Pinpoint the cell where the given text exists, returning its [X, Y] midpoint coordinate. 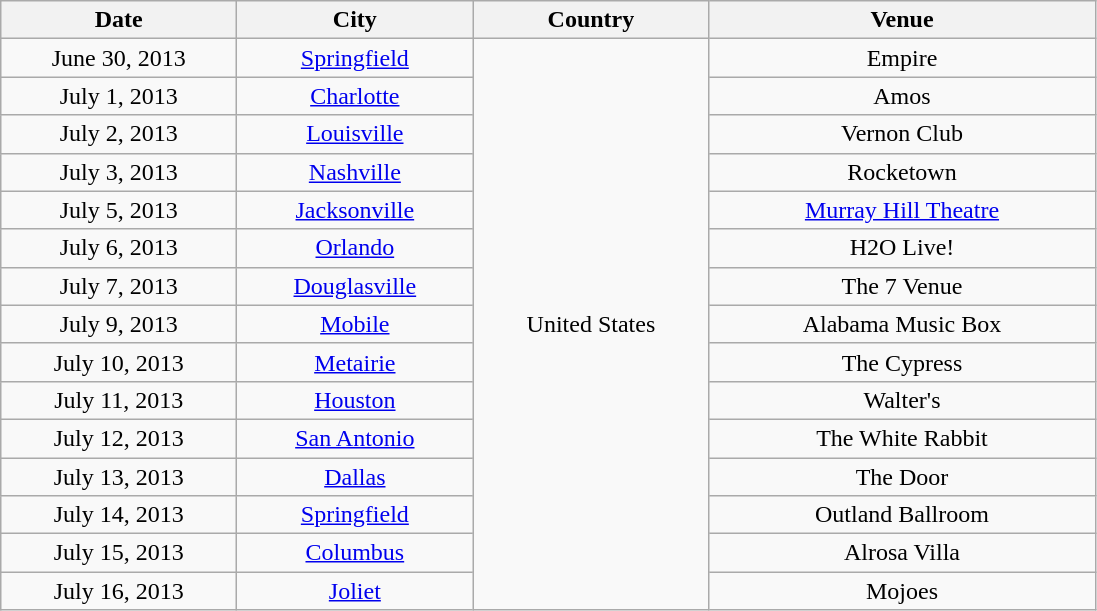
Nashville [355, 172]
Vernon Club [902, 134]
Outland Ballroom [902, 515]
July 12, 2013 [119, 438]
July 11, 2013 [119, 400]
July 16, 2013 [119, 591]
Dallas [355, 477]
Joliet [355, 591]
Venue [902, 20]
Alrosa Villa [902, 553]
The 7 Venue [902, 286]
July 1, 2013 [119, 96]
July 6, 2013 [119, 248]
Date [119, 20]
July 10, 2013 [119, 362]
July 15, 2013 [119, 553]
H2O Live! [902, 248]
Metairie [355, 362]
July 9, 2013 [119, 324]
June 30, 2013 [119, 58]
The Cypress [902, 362]
July 13, 2013 [119, 477]
Amos [902, 96]
Mobile [355, 324]
Louisville [355, 134]
Rocketown [902, 172]
Columbus [355, 553]
San Antonio [355, 438]
The White Rabbit [902, 438]
Walter's [902, 400]
July 7, 2013 [119, 286]
Jacksonville [355, 210]
July 2, 2013 [119, 134]
Douglasville [355, 286]
Country [591, 20]
Alabama Music Box [902, 324]
United States [591, 324]
Mojoes [902, 591]
July 14, 2013 [119, 515]
Orlando [355, 248]
Houston [355, 400]
Empire [902, 58]
The Door [902, 477]
Charlotte [355, 96]
City [355, 20]
July 5, 2013 [119, 210]
July 3, 2013 [119, 172]
Murray Hill Theatre [902, 210]
